From the cell containing the given text, extract its center point as (X, Y) coordinate. 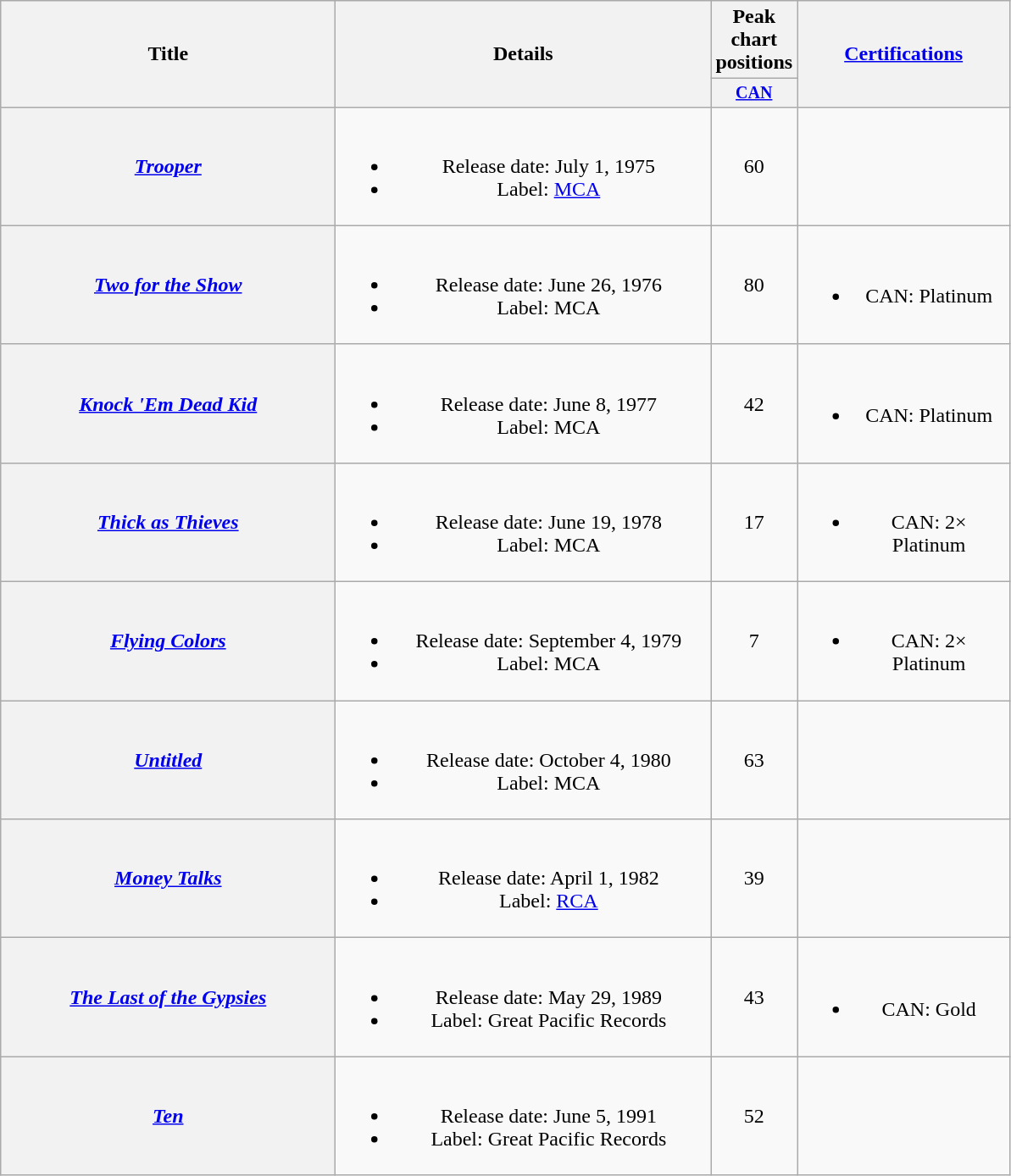
60 (754, 166)
Money Talks (168, 879)
Flying Colors (168, 641)
Certifications (903, 54)
Details (524, 54)
Trooper (168, 166)
39 (754, 879)
Release date: June 26, 1976Label: MCA (524, 285)
Release date: July 1, 1975Label: MCA (524, 166)
7 (754, 641)
17 (754, 522)
CAN: Gold (903, 997)
Release date: September 4, 1979Label: MCA (524, 641)
Title (168, 54)
Ten (168, 1116)
52 (754, 1116)
Thick as Thieves (168, 522)
Release date: June 5, 1991Label: Great Pacific Records (524, 1116)
CAN (754, 93)
Release date: June 8, 1977Label: MCA (524, 403)
The Last of the Gypsies (168, 997)
63 (754, 760)
Untitled (168, 760)
Two for the Show (168, 285)
Release date: October 4, 1980Label: MCA (524, 760)
Release date: April 1, 1982Label: RCA (524, 879)
Peak chartpositions (754, 40)
80 (754, 285)
Release date: May 29, 1989Label: Great Pacific Records (524, 997)
42 (754, 403)
Release date: June 19, 1978Label: MCA (524, 522)
Knock 'Em Dead Kid (168, 403)
43 (754, 997)
